Output the (X, Y) coordinate of the center of the cell containing the given text.  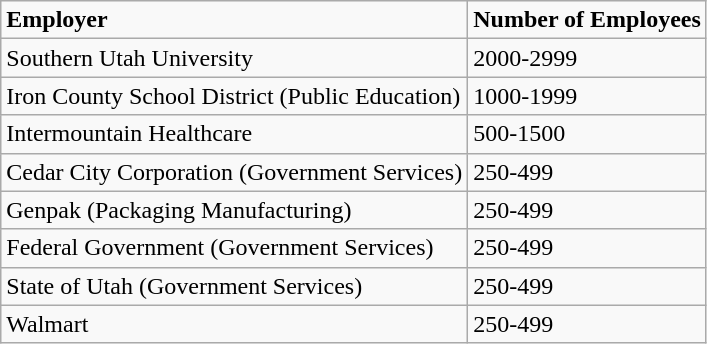
Employer (234, 20)
Southern Utah University (234, 58)
2000-2999 (588, 58)
500-1500 (588, 134)
Intermountain Healthcare (234, 134)
Number of Employees (588, 20)
Iron County School District (Public Education) (234, 96)
Cedar City Corporation (Government Services) (234, 172)
Genpak (Packaging Manufacturing) (234, 210)
Federal Government (Government Services) (234, 248)
State of Utah (Government Services) (234, 286)
1000-1999 (588, 96)
Walmart (234, 324)
